Return (X, Y) of the center of cell containing provided text 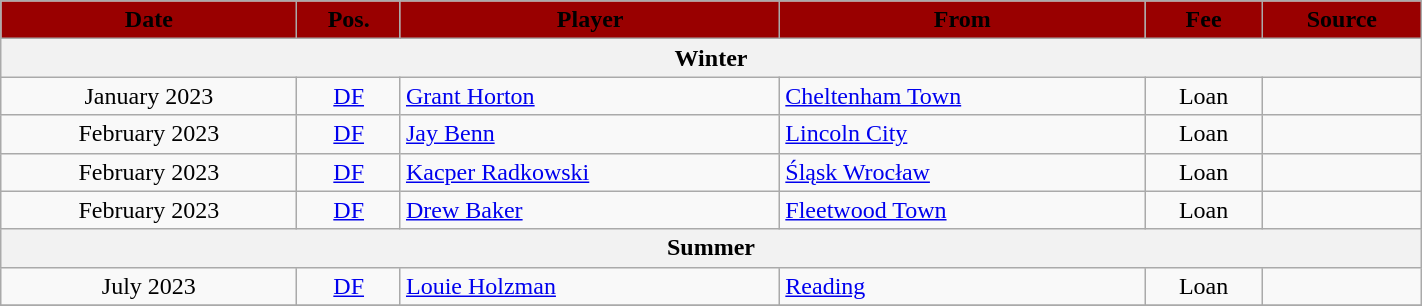
Jay Benn (590, 134)
From (962, 20)
Source (1342, 20)
Player (590, 20)
Lincoln City (962, 134)
Kacper Radkowski (590, 172)
Winter (711, 58)
Cheltenham Town (962, 96)
Louie Holzman (590, 286)
Śląsk Wrocław (962, 172)
Drew Baker (590, 210)
Fleetwood Town (962, 210)
Grant Horton (590, 96)
January 2023 (149, 96)
Summer (711, 248)
Pos. (349, 20)
July 2023 (149, 286)
Date (149, 20)
Fee (1204, 20)
Reading (962, 286)
